Find where the given text appears and provide that cell's center as [X, Y] coordinate. 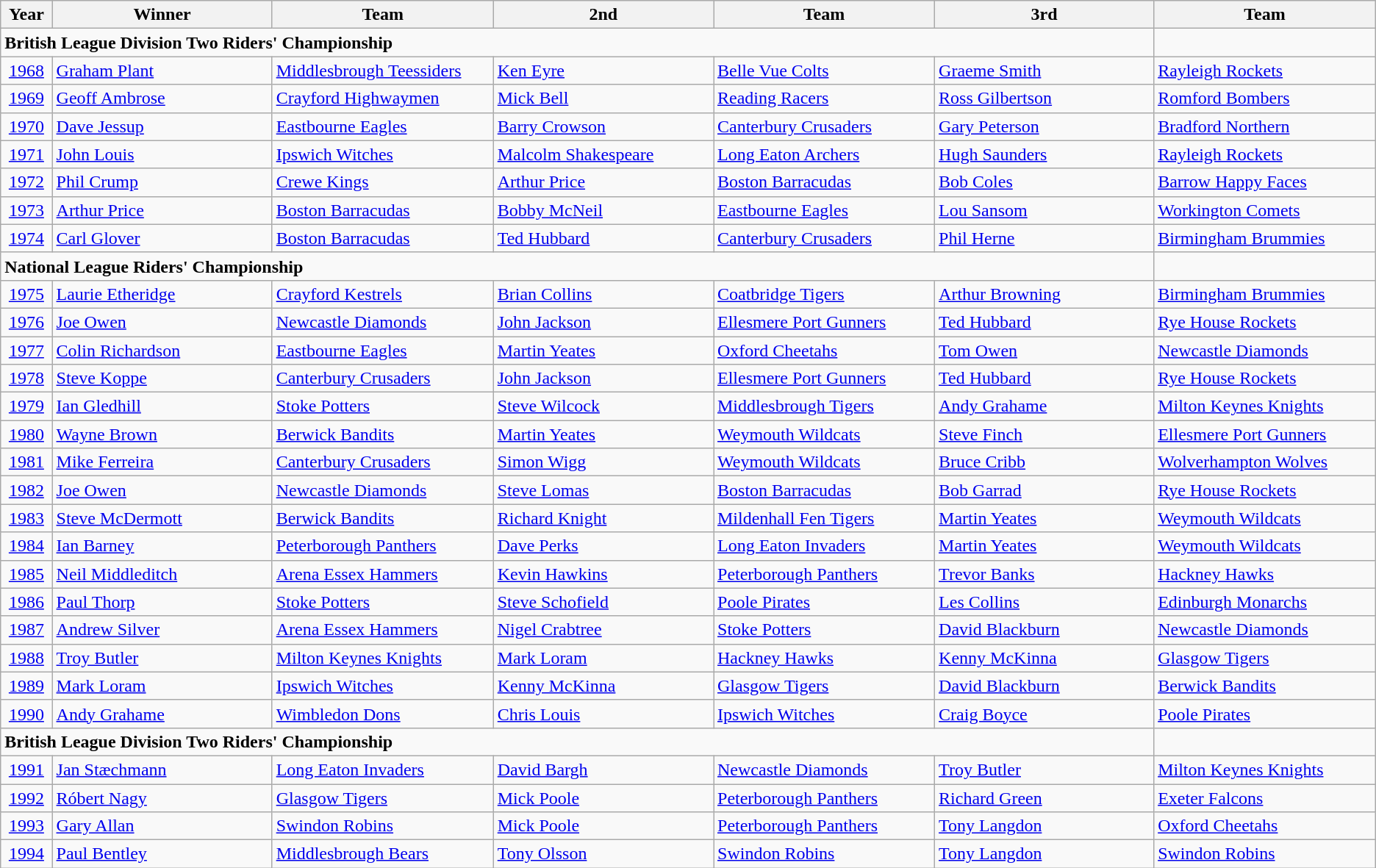
Wimbledon Dons [382, 714]
Bob Coles [1044, 182]
Nigel Crabtree [603, 630]
Steve Finch [1044, 434]
Reading Racers [823, 98]
1969 [26, 98]
Mike Ferreira [162, 462]
3rd [1044, 15]
Mildenhall Fen Tigers [823, 518]
1990 [26, 714]
Bradford Northern [1265, 126]
Wayne Brown [162, 434]
Graham Plant [162, 71]
Edinburgh Monarchs [1265, 602]
1991 [26, 770]
Tom Owen [1044, 351]
Steve Koppe [162, 379]
Chris Louis [603, 714]
Romford Bombers [1265, 98]
Exeter Falcons [1265, 797]
Les Collins [1044, 602]
1970 [26, 126]
1977 [26, 351]
Dave Jessup [162, 126]
John Louis [162, 154]
Kevin Hawkins [603, 574]
Ross Gilbertson [1044, 98]
1975 [26, 294]
Colin Richardson [162, 351]
Lou Sansom [1044, 210]
Ian Barney [162, 546]
1972 [26, 182]
Malcolm Shakespeare [603, 154]
Barry Crowson [603, 126]
Geoff Ambrose [162, 98]
Middlesbrough Teessiders [382, 71]
1974 [26, 238]
Neil Middleditch [162, 574]
Gary Peterson [1044, 126]
National League Riders' Championship [578, 266]
Year [26, 15]
Paul Thorp [162, 602]
Steve Lomas [603, 490]
1979 [26, 406]
Jan Stæchmann [162, 770]
Hugh Saunders [1044, 154]
Barrow Happy Faces [1265, 182]
Arthur Browning [1044, 294]
1978 [26, 379]
1994 [26, 854]
Workington Comets [1265, 210]
Wolverhampton Wolves [1265, 462]
Ken Eyre [603, 71]
Simon Wigg [603, 462]
Crayford Kestrels [382, 294]
Gary Allan [162, 826]
Crayford Highwaymen [382, 98]
1976 [26, 322]
Andrew Silver [162, 630]
David Bargh [603, 770]
1988 [26, 658]
Steve McDermott [162, 518]
Coatbridge Tigers [823, 294]
1993 [26, 826]
Carl Glover [162, 238]
Steve Wilcock [603, 406]
Tony Olsson [603, 854]
1989 [26, 686]
1981 [26, 462]
Bobby McNeil [603, 210]
Brian Collins [603, 294]
1986 [26, 602]
Crewe Kings [382, 182]
Paul Bentley [162, 854]
2nd [603, 15]
1971 [26, 154]
Middlesbrough Tigers [823, 406]
1984 [26, 546]
1968 [26, 71]
Bruce Cribb [1044, 462]
1987 [26, 630]
1985 [26, 574]
Trevor Banks [1044, 574]
1980 [26, 434]
Laurie Etheridge [162, 294]
Long Eaton Archers [823, 154]
Steve Schofield [603, 602]
Belle Vue Colts [823, 71]
Richard Knight [603, 518]
Middlesbrough Bears [382, 854]
Ian Gledhill [162, 406]
Róbert Nagy [162, 797]
Richard Green [1044, 797]
Winner [162, 15]
1982 [26, 490]
1973 [26, 210]
Graeme Smith [1044, 71]
Mick Bell [603, 98]
1983 [26, 518]
Dave Perks [603, 546]
1992 [26, 797]
Phil Crump [162, 182]
Bob Garrad [1044, 490]
Craig Boyce [1044, 714]
Phil Herne [1044, 238]
